Scan for the cell matching the given text and deliver its (X, Y) coordinate at center. 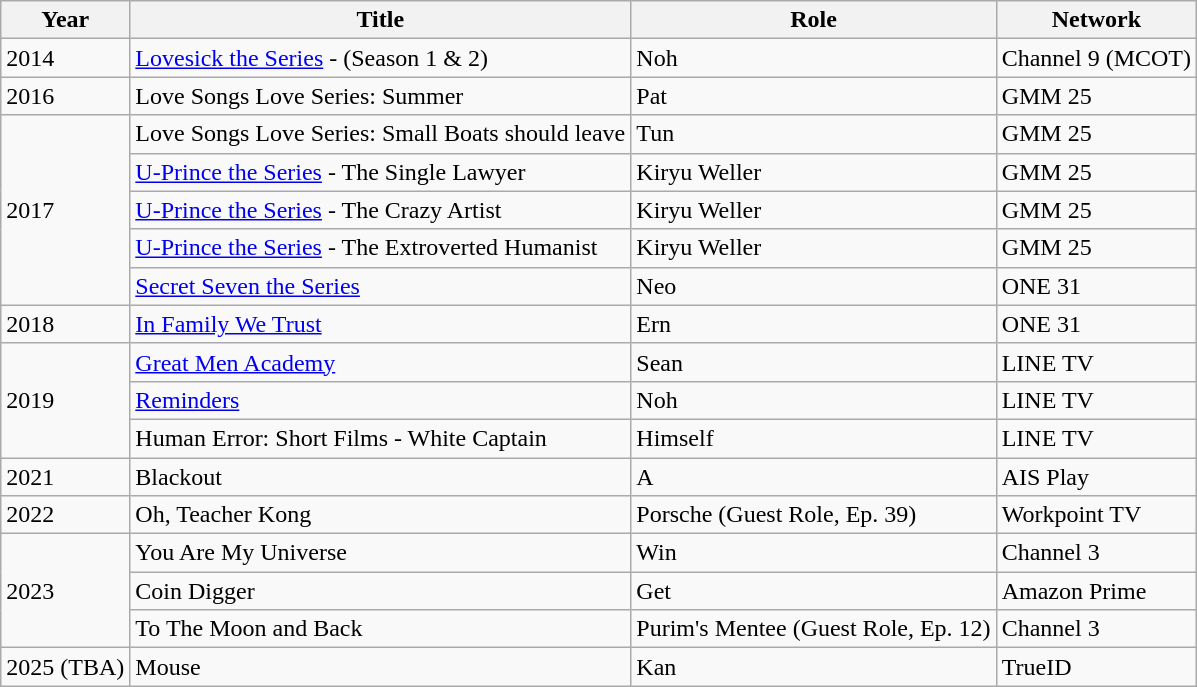
Secret Seven the Series (380, 286)
Lovesick the Series - (Season 1 & 2) (380, 58)
2014 (66, 58)
U-Prince the Series - The Crazy Artist (380, 210)
2025 (TBA) (66, 667)
Porsche (Guest Role, Ep. 39) (814, 515)
Love Songs Love Series: Summer (380, 96)
You Are My Universe (380, 553)
Love Songs Love Series: Small Boats should leave (380, 134)
To The Moon and Back (380, 629)
Win (814, 553)
Himself (814, 438)
Reminders (380, 400)
A (814, 477)
Purim's Mentee (Guest Role, Ep. 12) (814, 629)
Get (814, 591)
Sean (814, 362)
2021 (66, 477)
Neo (814, 286)
Human Error: Short Films - White Captain (380, 438)
Title (380, 20)
Kan (814, 667)
Amazon Prime (1096, 591)
Coin Digger (380, 591)
Blackout (380, 477)
Network (1096, 20)
U-Prince the Series - The Extroverted Humanist (380, 248)
2019 (66, 400)
Ern (814, 324)
2017 (66, 210)
2018 (66, 324)
Channel 9 (MCOT) (1096, 58)
Tun (814, 134)
2023 (66, 591)
TrueID (1096, 667)
2022 (66, 515)
Workpoint TV (1096, 515)
Role (814, 20)
Great Men Academy (380, 362)
Pat (814, 96)
Year (66, 20)
U-Prince the Series - The Single Lawyer (380, 172)
AIS Play (1096, 477)
Mouse (380, 667)
In Family We Trust (380, 324)
Oh, Teacher Kong (380, 515)
2016 (66, 96)
